Identify which cell holds the provided text, then report its [x, y] central coordinate. 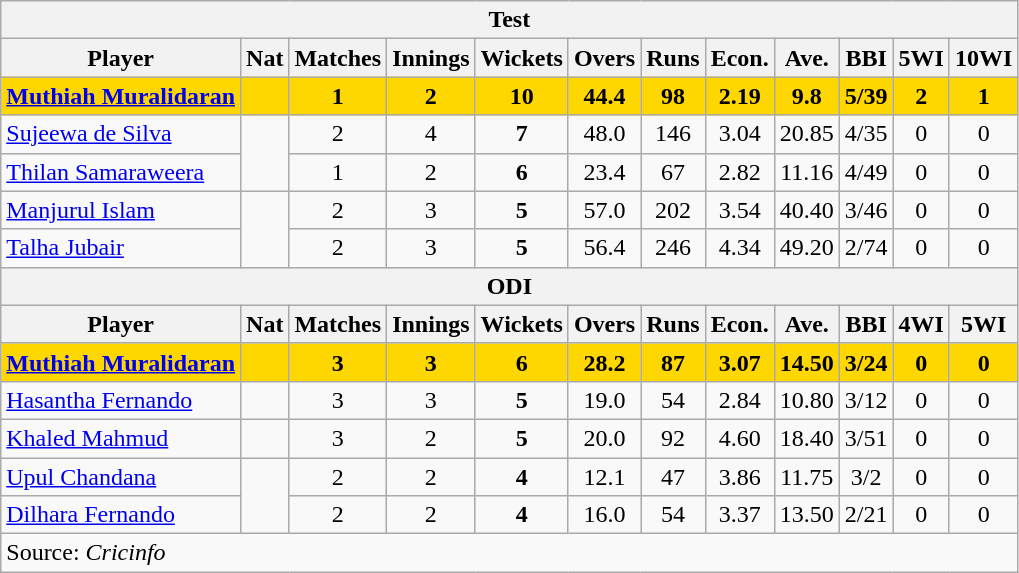
2.82 [740, 172]
Dilhara Fernando [121, 515]
4.60 [740, 438]
87 [673, 362]
3/12 [866, 400]
3/51 [866, 438]
20.0 [604, 438]
5/39 [866, 96]
Khaled Mahmud [121, 438]
Sujeewa de Silva [121, 134]
10 [522, 96]
3.04 [740, 134]
3/24 [866, 362]
48.0 [604, 134]
14.50 [806, 362]
4WI [921, 324]
4.34 [740, 248]
57.0 [604, 210]
Hasantha Fernando [121, 400]
3.86 [740, 477]
11.16 [806, 172]
3.37 [740, 515]
Thilan Samaraweera [121, 172]
2/74 [866, 248]
56.4 [604, 248]
23.4 [604, 172]
2/21 [866, 515]
Talha Jubair [121, 248]
7 [522, 134]
44.4 [604, 96]
9.8 [806, 96]
13.50 [806, 515]
3.07 [740, 362]
3.54 [740, 210]
12.1 [604, 477]
3/2 [866, 477]
67 [673, 172]
20.85 [806, 134]
2.84 [740, 400]
Source: Cricinfo [510, 553]
16.0 [604, 515]
Manjurul Islam [121, 210]
3/46 [866, 210]
11.75 [806, 477]
28.2 [604, 362]
Upul Chandana [121, 477]
47 [673, 477]
246 [673, 248]
92 [673, 438]
18.40 [806, 438]
2.19 [740, 96]
19.0 [604, 400]
10.80 [806, 400]
146 [673, 134]
ODI [510, 286]
98 [673, 96]
Test [510, 20]
10WI [983, 58]
40.40 [806, 210]
202 [673, 210]
49.20 [806, 248]
4/49 [866, 172]
4/35 [866, 134]
